Detect which cell encompasses the target text, then output its [x, y] center coordinate. 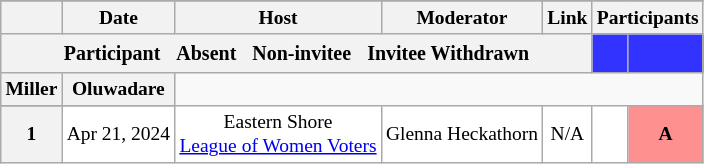
Participants [648, 18]
Glenna Heckathorn [462, 134]
Apr 21, 2024 [118, 134]
Link [568, 18]
Miller [32, 88]
Host [278, 18]
N/A [568, 134]
Eastern ShoreLeague of Women Voters [278, 134]
A [666, 134]
1 [32, 134]
Moderator [462, 18]
Date [118, 18]
Participant Absent Non-invitee Invitee Withdrawn [296, 53]
Oluwadare [118, 88]
